Return the (X, Y) coordinate for the center point of the cell that contains the specified text.  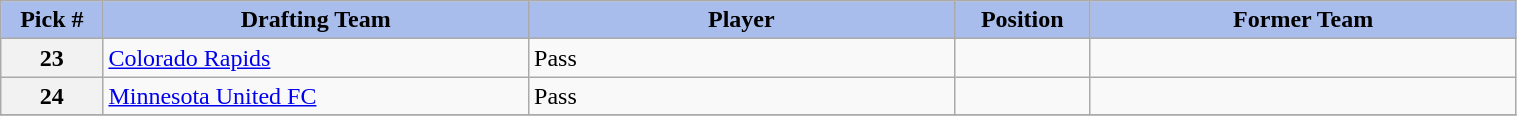
Former Team (1303, 20)
24 (52, 96)
Player (742, 20)
Drafting Team (316, 20)
Colorado Rapids (316, 58)
Position (1022, 20)
Pick # (52, 20)
Minnesota United FC (316, 96)
23 (52, 58)
